Find where the given text appears and provide that cell's center as (X, Y) coordinate. 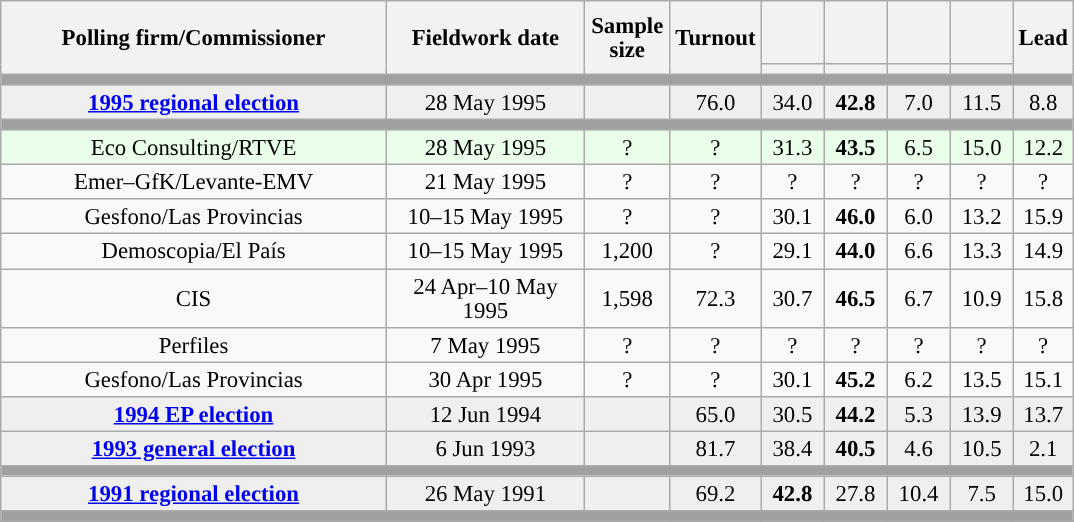
4.6 (918, 448)
29.1 (792, 252)
12.2 (1043, 148)
6 Jun 1993 (485, 448)
34.0 (792, 102)
13.9 (982, 414)
69.2 (716, 494)
5.3 (918, 414)
6.7 (918, 298)
1995 regional election (194, 102)
43.5 (856, 148)
31.3 (792, 148)
13.2 (982, 218)
1991 regional election (194, 494)
8.8 (1043, 102)
1993 general election (194, 448)
6.6 (918, 252)
Sample size (627, 38)
76.0 (716, 102)
Demoscopia/El País (194, 252)
46.0 (856, 218)
2.1 (1043, 448)
13.3 (982, 252)
45.2 (856, 380)
10.4 (918, 494)
Turnout (716, 38)
44.2 (856, 414)
27.8 (856, 494)
21 May 1995 (485, 182)
15.8 (1043, 298)
CIS (194, 298)
7.5 (982, 494)
30.5 (792, 414)
15.9 (1043, 218)
26 May 1991 (485, 494)
30.7 (792, 298)
Perfiles (194, 344)
44.0 (856, 252)
46.5 (856, 298)
13.7 (1043, 414)
13.5 (982, 380)
6.2 (918, 380)
14.9 (1043, 252)
81.7 (716, 448)
72.3 (716, 298)
7 May 1995 (485, 344)
Fieldwork date (485, 38)
40.5 (856, 448)
1,598 (627, 298)
Emer–GfK/Levante-EMV (194, 182)
6.5 (918, 148)
6.0 (918, 218)
12 Jun 1994 (485, 414)
Eco Consulting/RTVE (194, 148)
1994 EP election (194, 414)
10.5 (982, 448)
Polling firm/Commissioner (194, 38)
7.0 (918, 102)
15.1 (1043, 380)
10.9 (982, 298)
24 Apr–10 May 1995 (485, 298)
1,200 (627, 252)
65.0 (716, 414)
Lead (1043, 38)
30 Apr 1995 (485, 380)
11.5 (982, 102)
38.4 (792, 448)
